Identify which cell holds the provided text, then report its [X, Y] central coordinate. 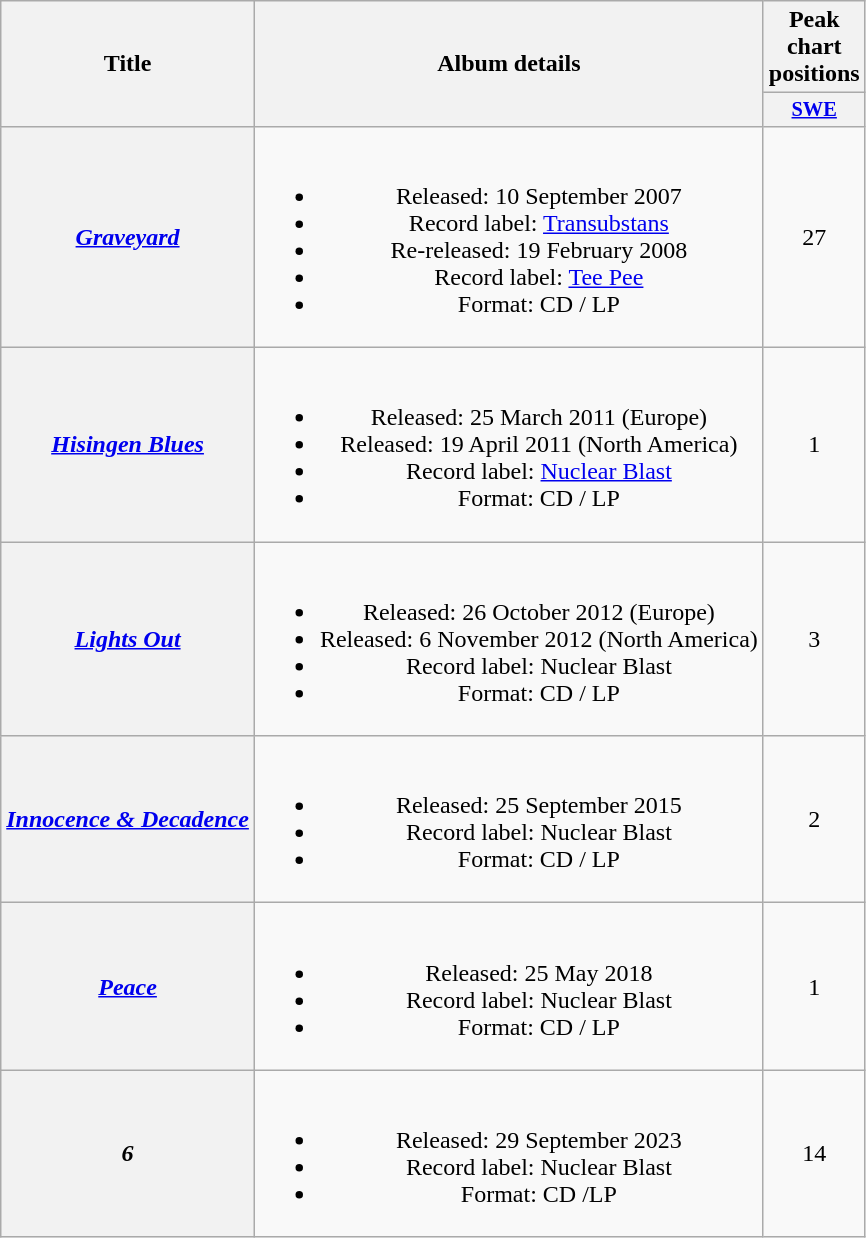
2 [814, 820]
Released: 26 October 2012 (Europe)Released: 6 November 2012 (North America)Record label: Nuclear BlastFormat: CD / LP [508, 639]
Released: 25 March 2011 (Europe)Released: 19 April 2011 (North America)Record label: Nuclear BlastFormat: CD / LP [508, 445]
14 [814, 1154]
Peace [128, 986]
Lights Out [128, 639]
Released: 25 September 2015Record label: Nuclear BlastFormat: CD / LP [508, 820]
Released: 25 May 2018Record label: Nuclear BlastFormat: CD / LP [508, 986]
Peak chart positions [814, 47]
6 [128, 1154]
Title [128, 64]
3 [814, 639]
Released: 29 September 2023Record label: Nuclear BlastFormat: CD /LP [508, 1154]
Released: 10 September 2007Record label: TransubstansRe-released: 19 February 2008Record label: Tee PeeFormat: CD / LP [508, 236]
Album details [508, 64]
Innocence & Decadence [128, 820]
SWE [814, 110]
Hisingen Blues [128, 445]
27 [814, 236]
Graveyard [128, 236]
